Return the [x, y] coordinate for the center point of the cell that contains the specified text.  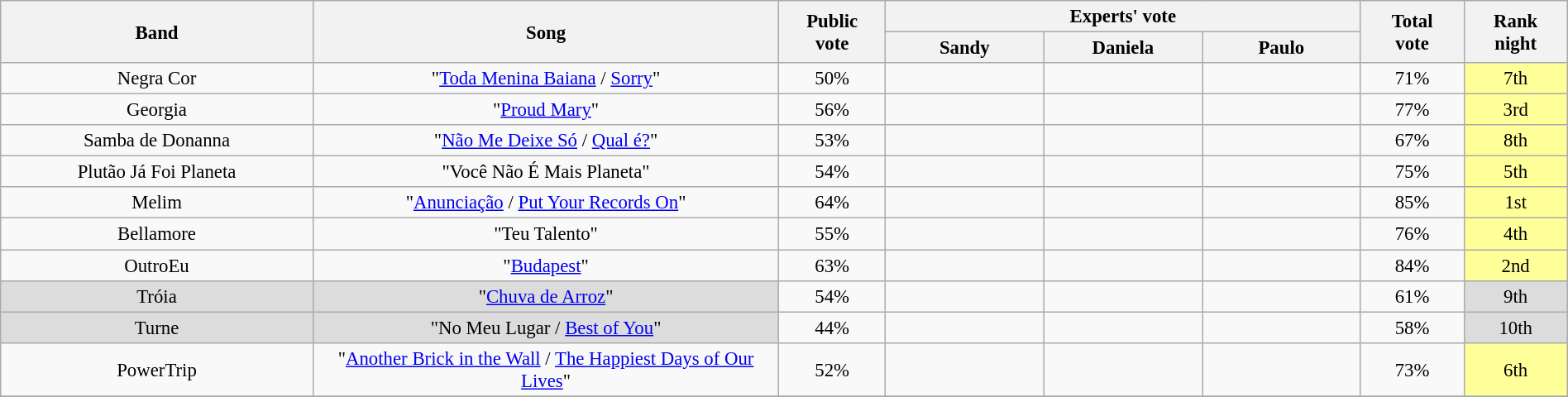
75% [1413, 172]
"Chuva de Arroz" [546, 296]
71% [1413, 79]
Ranknight [1515, 31]
63% [832, 265]
52% [832, 369]
9th [1515, 296]
PowerTrip [157, 369]
55% [832, 234]
Plutão Já Foi Planeta [157, 172]
61% [1413, 296]
4th [1515, 234]
Band [157, 31]
"Teu Talento" [546, 234]
Georgia [157, 110]
OutroEu [157, 265]
50% [832, 79]
56% [832, 110]
Song [546, 31]
Experts' vote [1123, 17]
10th [1515, 328]
Totalvote [1413, 31]
3rd [1515, 110]
7th [1515, 79]
"No Meu Lugar / Best of You" [546, 328]
Sandy [965, 48]
Publicvote [832, 31]
"Another Brick in the Wall / The Happiest Days of Our Lives" [546, 369]
44% [832, 328]
"Não Me Deixe Só / Qual é?" [546, 141]
77% [1413, 110]
8th [1515, 141]
"Anunciação / Put Your Records On" [546, 203]
Melim [157, 203]
58% [1413, 328]
85% [1413, 203]
Samba de Donanna [157, 141]
1st [1515, 203]
6th [1515, 369]
Turne [157, 328]
2nd [1515, 265]
Bellamore [157, 234]
"Budapest" [546, 265]
73% [1413, 369]
"Proud Mary" [546, 110]
53% [832, 141]
67% [1413, 141]
"Você Não É Mais Planeta" [546, 172]
84% [1413, 265]
64% [832, 203]
Paulo [1282, 48]
Negra Cor [157, 79]
"Toda Menina Baiana / Sorry" [546, 79]
76% [1413, 234]
Daniela [1123, 48]
Tróia [157, 296]
5th [1515, 172]
